Capture the cell that displays the provided text and extract its (X, Y) central coordinate. 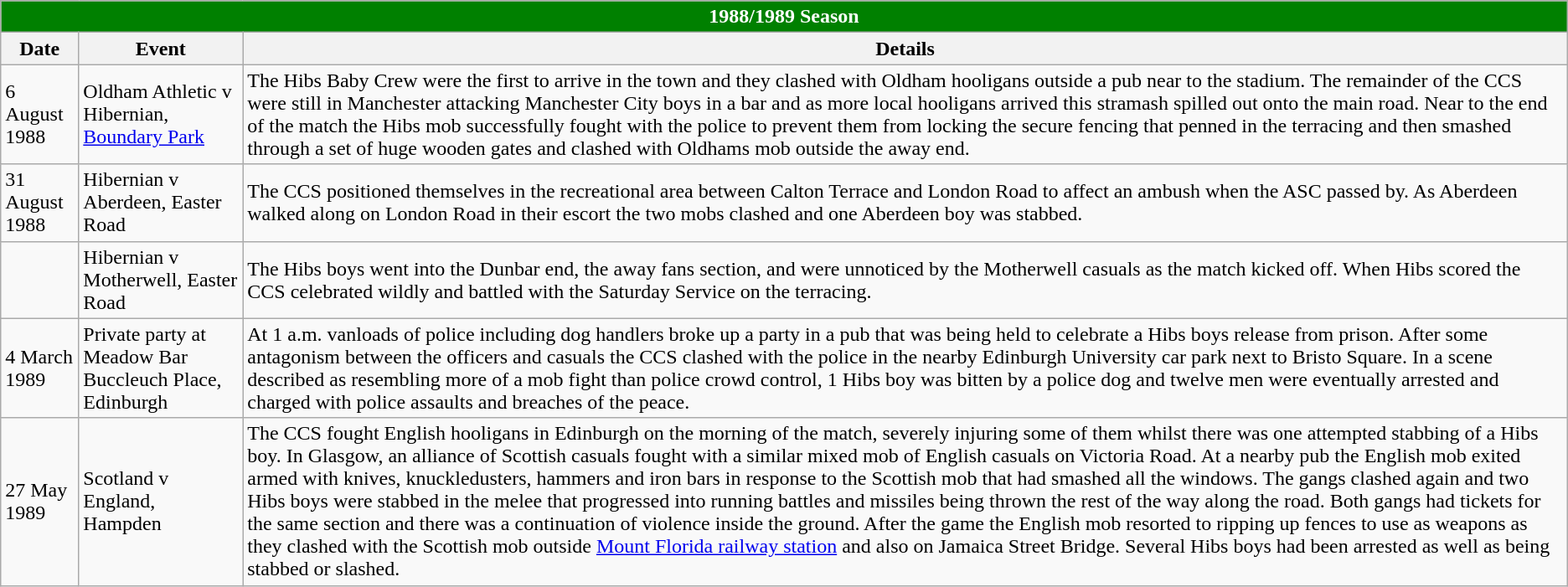
6 August 1988 (40, 114)
Hibernian v Aberdeen, Easter Road (161, 203)
31 August 1988 (40, 203)
Details (905, 49)
4 March 1989 (40, 368)
Event (161, 49)
Hibernian v Motherwell, Easter Road (161, 280)
Oldham Athletic v Hibernian, Boundary Park (161, 114)
27 May 1989 (40, 502)
Date (40, 49)
Private party at Meadow Bar Buccleuch Place, Edinburgh (161, 368)
Scotland v England, Hampden (161, 502)
1988/1989 Season (784, 17)
